For the text-containing cell, return its midpoint in [x, y] coordinate format. 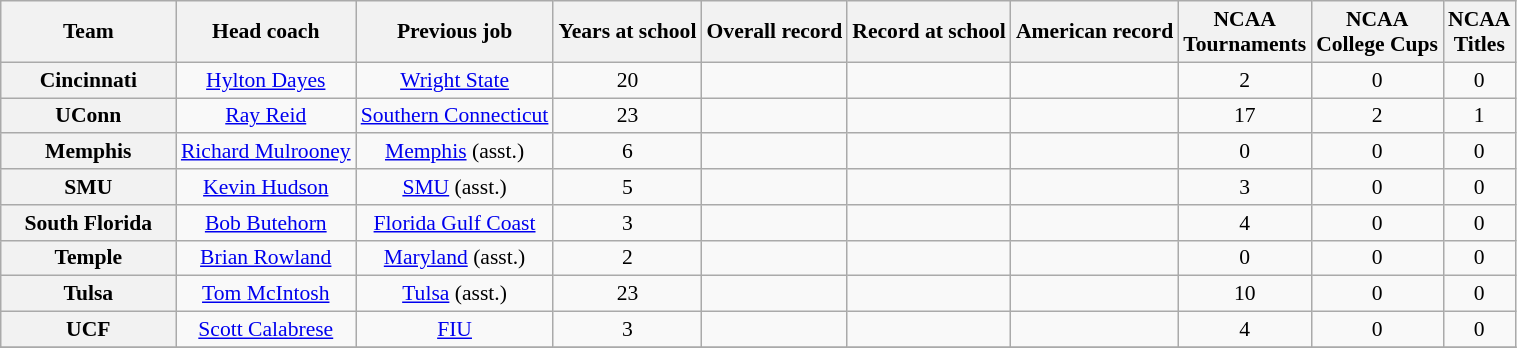
South Florida [88, 223]
American record [1094, 32]
Temple [88, 258]
Hylton Dayes [266, 80]
Overall record [774, 32]
Kevin Hudson [266, 187]
Head coach [266, 32]
Record at school [929, 32]
17 [1244, 116]
NCAATitles [1479, 32]
6 [627, 152]
SMU (asst.) [455, 187]
20 [627, 80]
1 [1479, 116]
UCF [88, 330]
5 [627, 187]
Cincinnati [88, 80]
Previous job [455, 32]
Team [88, 32]
UConn [88, 116]
Maryland (asst.) [455, 258]
Scott Calabrese [266, 330]
Memphis [88, 152]
Ray Reid [266, 116]
10 [1244, 294]
Tulsa [88, 294]
Brian Rowland [266, 258]
NCAACollege Cups [1377, 32]
Memphis (asst.) [455, 152]
SMU [88, 187]
FIU [455, 330]
Years at school [627, 32]
Wright State [455, 80]
Richard Mulrooney [266, 152]
Florida Gulf Coast [455, 223]
Bob Butehorn [266, 223]
Tulsa (asst.) [455, 294]
NCAATournaments [1244, 32]
Tom McIntosh [266, 294]
Southern Connecticut [455, 116]
